For the text-containing cell, return its midpoint in (X, Y) coordinate format. 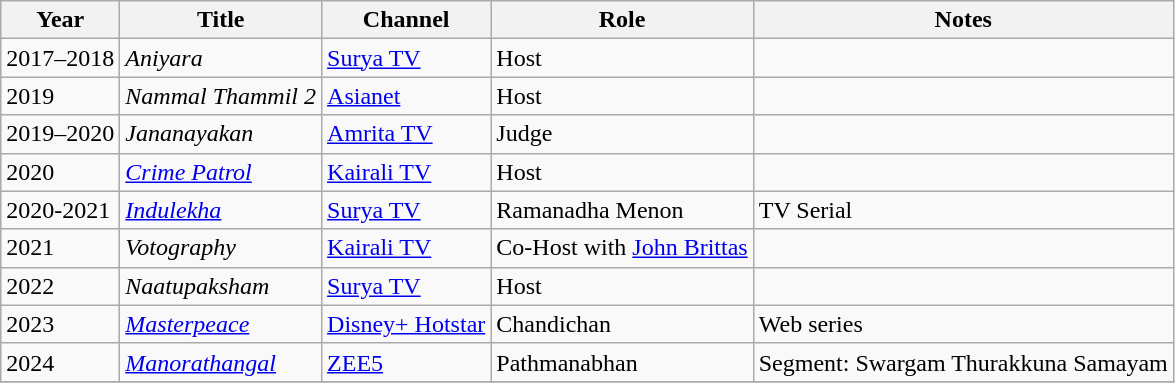
Segment: Swargam Thurakkuna Samayam (963, 362)
Disney+ Hotstar (406, 324)
Judge (622, 134)
Ramanadha Menon (622, 210)
2024 (60, 362)
2021 (60, 248)
ZEE5 (406, 362)
Asianet (406, 96)
Channel (406, 20)
Jananayakan (221, 134)
Role (622, 20)
TV Serial (963, 210)
Naatupaksham (221, 286)
Year (60, 20)
Manorathangal (221, 362)
Votography (221, 248)
Notes (963, 20)
Aniyara (221, 58)
2022 (60, 286)
Crime Patrol (221, 172)
Co-Host with John Brittas (622, 248)
2017–2018 (60, 58)
Amrita TV (406, 134)
Nammal Thammil 2 (221, 96)
2019 (60, 96)
Title (221, 20)
Masterpeace (221, 324)
2020 (60, 172)
Pathmanabhan (622, 362)
2020-2021 (60, 210)
Indulekha (221, 210)
Web series (963, 324)
Chandichan (622, 324)
2023 (60, 324)
2019–2020 (60, 134)
